Determine the (x, y) coordinate at the center of the cell enclosing the given text.  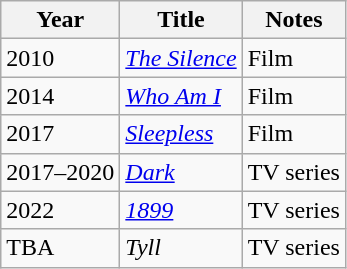
2022 (60, 210)
Dark (181, 172)
1899 (181, 210)
2010 (60, 58)
Title (181, 20)
The Silence (181, 58)
Who Am I (181, 96)
TBA (60, 248)
2017–2020 (60, 172)
2017 (60, 134)
Notes (294, 20)
2014 (60, 96)
Sleepless (181, 134)
Tyll (181, 248)
Year (60, 20)
